Output the [X, Y] coordinate of the center of the cell containing the given text.  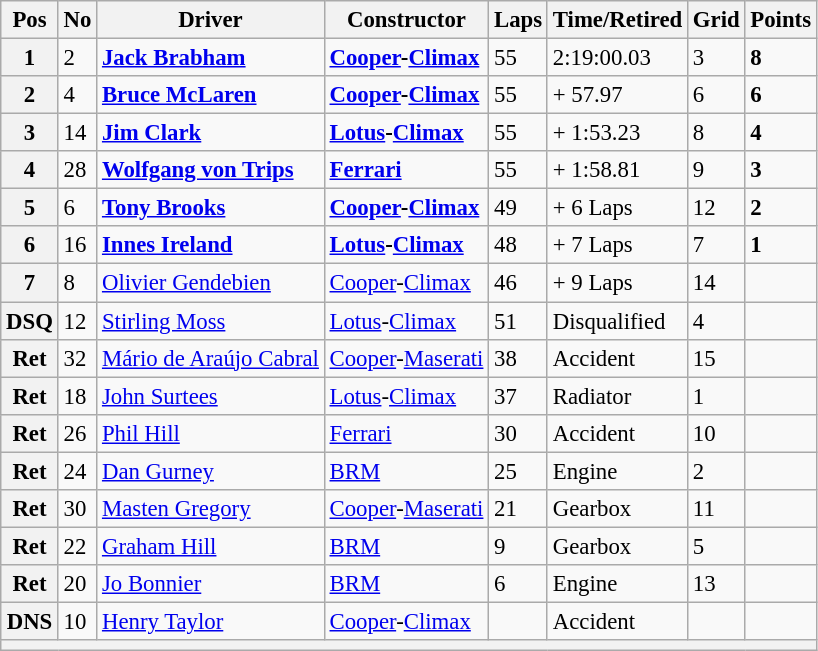
Driver [211, 20]
Tony Brooks [211, 208]
Bruce McLaren [211, 95]
21 [518, 509]
Olivier Gendebien [211, 283]
Radiator [617, 396]
Dan Gurney [211, 471]
Pos [30, 20]
Laps [518, 20]
37 [518, 396]
51 [518, 321]
Grid [716, 20]
DNS [30, 621]
Stirling Moss [211, 321]
+ 7 Laps [617, 245]
46 [518, 283]
+ 1:58.81 [617, 170]
Masten Gregory [211, 509]
Innes Ireland [211, 245]
John Surtees [211, 396]
Disqualified [617, 321]
Henry Taylor [211, 621]
25 [518, 471]
DSQ [30, 321]
22 [77, 546]
Wolfgang von Trips [211, 170]
38 [518, 358]
18 [77, 396]
+ 6 Laps [617, 208]
49 [518, 208]
Jim Clark [211, 133]
28 [77, 170]
20 [77, 584]
32 [77, 358]
16 [77, 245]
15 [716, 358]
13 [716, 584]
Points [780, 20]
+ 1:53.23 [617, 133]
Graham Hill [211, 546]
+ 57.97 [617, 95]
2:19:00.03 [617, 58]
Phil Hill [211, 433]
+ 9 Laps [617, 283]
48 [518, 245]
Mário de Araújo Cabral [211, 358]
No [77, 20]
Constructor [406, 20]
Jo Bonnier [211, 584]
26 [77, 433]
Time/Retired [617, 20]
11 [716, 509]
Jack Brabham [211, 58]
24 [77, 471]
